Locate the cell with the specified text and output its [X, Y] center coordinate. 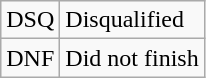
DNF [30, 58]
Disqualified [132, 20]
DSQ [30, 20]
Did not finish [132, 58]
